Locate the cell with the specified text and output its (x, y) center coordinate. 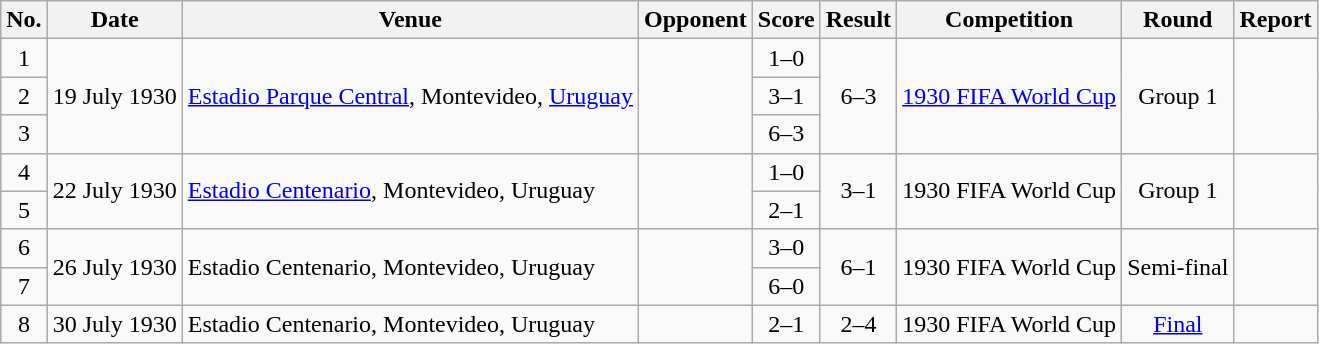
5 (24, 210)
Score (786, 20)
Estadio Parque Central, Montevideo, Uruguay (410, 96)
3 (24, 134)
2–4 (858, 324)
6–0 (786, 286)
26 July 1930 (114, 267)
19 July 1930 (114, 96)
1 (24, 58)
Report (1276, 20)
Venue (410, 20)
Round (1178, 20)
No. (24, 20)
Final (1178, 324)
Date (114, 20)
6–1 (858, 267)
22 July 1930 (114, 191)
30 July 1930 (114, 324)
3–0 (786, 248)
6 (24, 248)
8 (24, 324)
Competition (1010, 20)
2 (24, 96)
4 (24, 172)
Opponent (696, 20)
Result (858, 20)
Semi-final (1178, 267)
7 (24, 286)
